Scan for the cell matching the given text and deliver its (X, Y) coordinate at center. 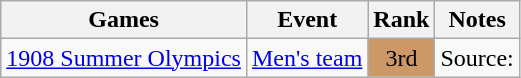
Event (306, 20)
3rd (402, 58)
Games (124, 20)
Men's team (306, 58)
Rank (402, 20)
1908 Summer Olympics (124, 58)
Notes (477, 20)
Source: (477, 58)
